Provide the [X, Y] coordinate of the cell's center where the given text is located.  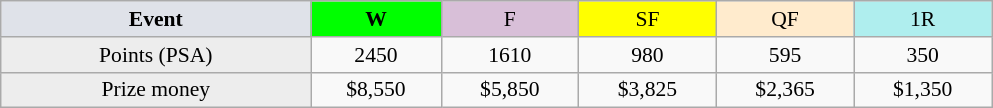
$8,550 [376, 90]
$2,365 [785, 90]
$5,850 [510, 90]
1610 [510, 55]
Points (PSA) [156, 55]
Event [156, 19]
F [510, 19]
350 [923, 55]
$3,825 [648, 90]
980 [648, 55]
W [376, 19]
SF [648, 19]
$1,350 [923, 90]
595 [785, 55]
2450 [376, 55]
QF [785, 19]
Prize money [156, 90]
1R [923, 19]
